Search for the cell housing the specified text and yield its (x, y) center coordinate. 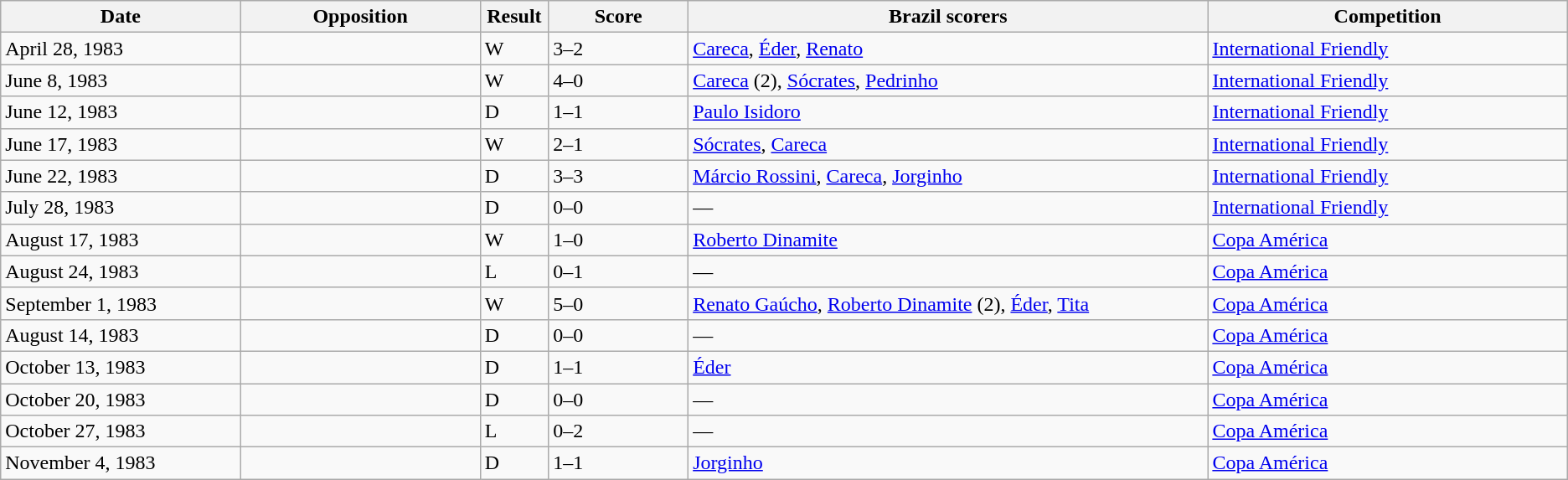
June 12, 1983 (121, 112)
Date (121, 17)
Brazil scorers (948, 17)
Jorginho (948, 463)
Márcio Rossini, Careca, Jorginho (948, 176)
Renato Gaúcho, Roberto Dinamite (2), Éder, Tita (948, 303)
3–2 (618, 49)
October 13, 1983 (121, 367)
Careca (2), Sócrates, Pedrinho (948, 80)
Sócrates, Careca (948, 144)
November 4, 1983 (121, 463)
July 28, 1983 (121, 208)
Competition (1387, 17)
June 17, 1983 (121, 144)
2–1 (618, 144)
October 20, 1983 (121, 400)
0–2 (618, 431)
April 28, 1983 (121, 49)
4–0 (618, 80)
Éder (948, 367)
1–0 (618, 240)
August 24, 1983 (121, 271)
0–1 (618, 271)
Score (618, 17)
August 14, 1983 (121, 335)
August 17, 1983 (121, 240)
October 27, 1983 (121, 431)
June 8, 1983 (121, 80)
Roberto Dinamite (948, 240)
Careca, Éder, Renato (948, 49)
June 22, 1983 (121, 176)
3–3 (618, 176)
Paulo Isidoro (948, 112)
5–0 (618, 303)
Opposition (360, 17)
September 1, 1983 (121, 303)
Result (514, 17)
